Find where the given text appears and provide that cell's center as (x, y) coordinate. 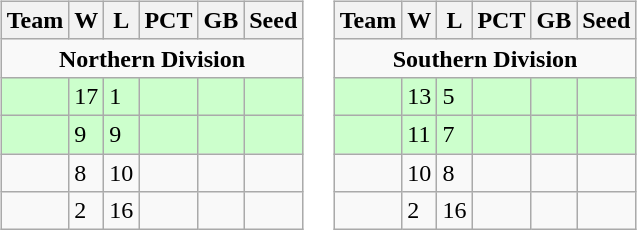
11 (420, 134)
Northern Division (152, 58)
7 (454, 134)
5 (454, 96)
1 (122, 96)
Southern Division (485, 58)
17 (86, 96)
13 (420, 96)
